Return the (X, Y) coordinate for the center point of the cell that contains the specified text.  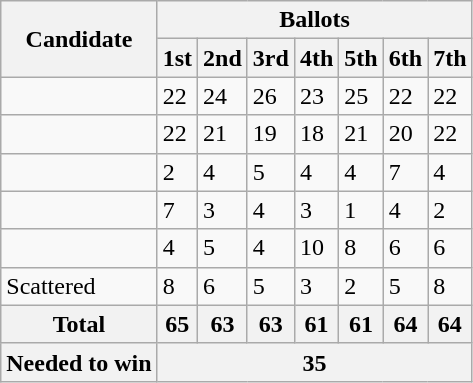
10 (316, 248)
Needed to win (79, 362)
4th (316, 58)
19 (270, 134)
Ballots (314, 20)
6th (405, 58)
26 (270, 96)
Total (79, 324)
Candidate (79, 39)
7th (450, 58)
23 (316, 96)
20 (405, 134)
2nd (223, 58)
3rd (270, 58)
Scattered (79, 286)
1st (177, 58)
5th (361, 58)
1 (361, 210)
18 (316, 134)
25 (361, 96)
65 (177, 324)
35 (314, 362)
24 (223, 96)
